Capture the cell that displays the provided text and extract its [X, Y] central coordinate. 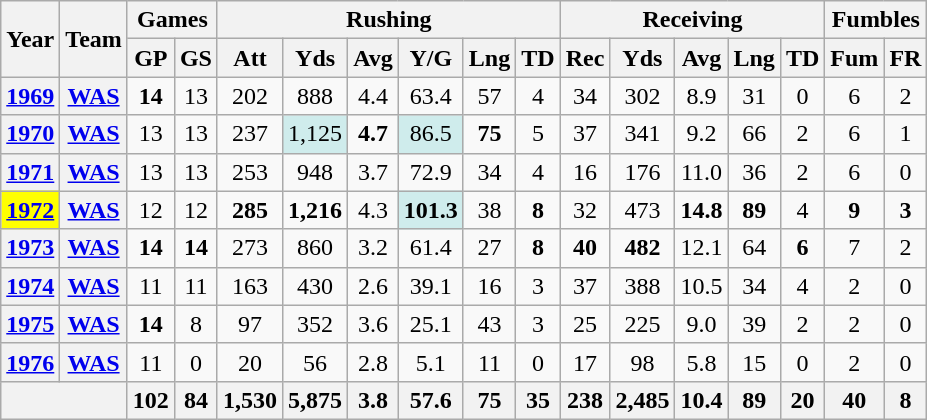
1,125 [316, 134]
1974 [30, 286]
473 [642, 210]
Year [30, 39]
64 [754, 248]
302 [642, 96]
63.4 [430, 96]
31 [754, 96]
17 [585, 362]
3.6 [374, 324]
3.7 [374, 172]
Rec [585, 58]
9.0 [702, 324]
4.4 [374, 96]
57.6 [430, 400]
10.5 [702, 286]
25.1 [430, 324]
56 [316, 362]
GS [196, 58]
10.4 [702, 400]
Att [250, 58]
14.8 [702, 210]
32 [585, 210]
66 [754, 134]
36 [754, 172]
948 [316, 172]
Team [94, 39]
5 [538, 134]
57 [489, 96]
2.8 [374, 362]
43 [489, 324]
1975 [30, 324]
5.1 [430, 362]
GP [150, 58]
5.8 [702, 362]
Receiving [692, 20]
1969 [30, 96]
860 [316, 248]
8.9 [702, 96]
FR [906, 58]
163 [250, 286]
4.3 [374, 210]
Rushing [388, 20]
1976 [30, 362]
285 [250, 210]
388 [642, 286]
1 [906, 134]
888 [316, 96]
225 [642, 324]
2,485 [642, 400]
Games [172, 20]
430 [316, 286]
25 [585, 324]
84 [196, 400]
3.8 [374, 400]
Fum [854, 58]
237 [250, 134]
1,530 [250, 400]
61.4 [430, 248]
15 [754, 362]
72.9 [430, 172]
27 [489, 248]
12.1 [702, 248]
7 [854, 248]
39 [754, 324]
5,875 [316, 400]
101.3 [430, 210]
341 [642, 134]
4.7 [374, 134]
1971 [30, 172]
2.6 [374, 286]
253 [250, 172]
38 [489, 210]
Y/G [430, 58]
11.0 [702, 172]
35 [538, 400]
9 [854, 210]
97 [250, 324]
273 [250, 248]
86.5 [430, 134]
202 [250, 96]
102 [150, 400]
98 [642, 362]
39.1 [430, 286]
9.2 [702, 134]
3.2 [374, 248]
Fumbles [876, 20]
1,216 [316, 210]
352 [316, 324]
176 [642, 172]
1972 [30, 210]
1970 [30, 134]
1973 [30, 248]
482 [642, 248]
238 [585, 400]
